Output the [X, Y] coordinate of the center of the cell containing the given text.  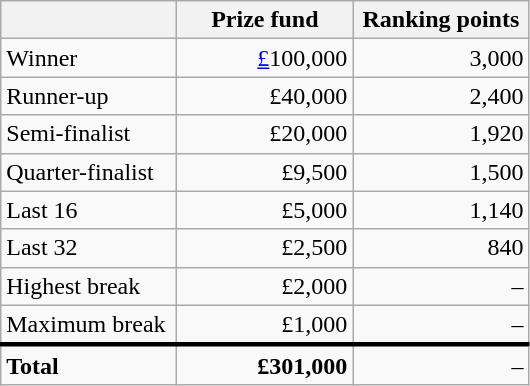
2,400 [441, 96]
Total [89, 365]
Last 16 [89, 210]
Ranking points [441, 20]
£9,500 [265, 172]
Quarter-finalist [89, 172]
Runner-up [89, 96]
1,500 [441, 172]
840 [441, 248]
Last 32 [89, 248]
£100,000 [265, 58]
1,920 [441, 134]
£40,000 [265, 96]
£20,000 [265, 134]
£2,000 [265, 286]
Semi-finalist [89, 134]
£301,000 [265, 365]
£1,000 [265, 325]
£2,500 [265, 248]
Maximum break [89, 325]
£5,000 [265, 210]
Winner [89, 58]
Prize fund [265, 20]
3,000 [441, 58]
1,140 [441, 210]
Highest break [89, 286]
